Extract the [X, Y] coordinate from the center of the cell holding the provided text.  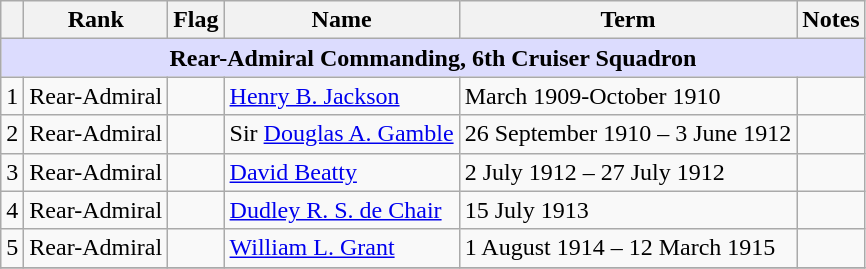
David Beatty [342, 172]
15 July 1913 [628, 210]
Flag [196, 20]
1 August 1914 – 12 March 1915 [628, 248]
Notes [831, 20]
William L. Grant [342, 248]
3 [12, 172]
Dudley R. S. de Chair [342, 210]
Name [342, 20]
Term [628, 20]
Rear-Admiral Commanding, 6th Cruiser Squadron [433, 58]
March 1909-October 1910 [628, 96]
4 [12, 210]
1 [12, 96]
Sir Douglas A. Gamble [342, 134]
Henry B. Jackson [342, 96]
2 [12, 134]
Rank [96, 20]
5 [12, 248]
2 July 1912 – 27 July 1912 [628, 172]
26 September 1910 – 3 June 1912 [628, 134]
